Find where the given text appears and provide that cell's center as (x, y) coordinate. 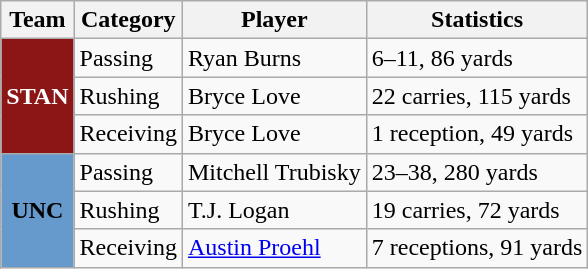
1 reception, 49 yards (477, 134)
23–38, 280 yards (477, 172)
Mitchell Trubisky (274, 172)
Ryan Burns (274, 58)
Category (128, 20)
Team (38, 20)
19 carries, 72 yards (477, 210)
Austin Proehl (274, 248)
22 carries, 115 yards (477, 96)
UNC (38, 210)
STAN (38, 96)
7 receptions, 91 yards (477, 248)
Player (274, 20)
T.J. Logan (274, 210)
Statistics (477, 20)
6–11, 86 yards (477, 58)
